Capture the cell that displays the provided text and extract its (X, Y) central coordinate. 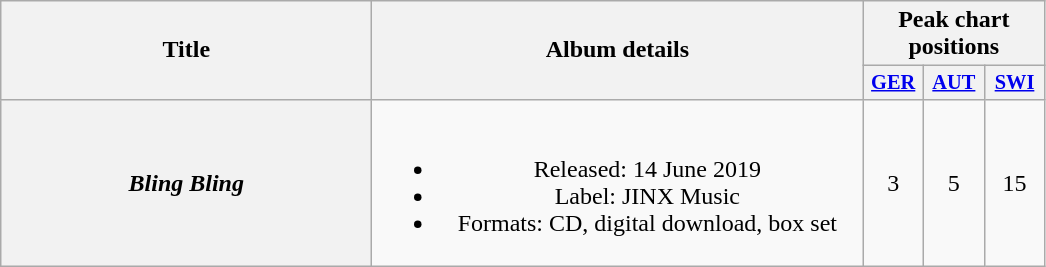
SWI (1014, 83)
Album details (618, 50)
GER (894, 83)
AUT (954, 83)
Bling Bling (186, 182)
Peak chart positions (954, 34)
15 (1014, 182)
Released: 14 June 2019Label: JINX MusicFormats: CD, digital download, box set (618, 182)
Title (186, 50)
3 (894, 182)
5 (954, 182)
